Provide the [X, Y] coordinate of the cell's center where the given text is located.  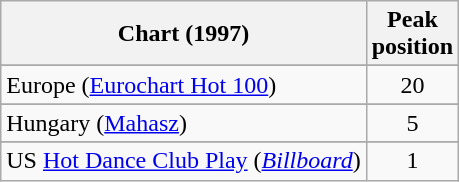
5 [412, 123]
Chart (1997) [184, 34]
1 [412, 161]
US Hot Dance Club Play (Billboard) [184, 161]
Hungary (Mahasz) [184, 123]
Europe (Eurochart Hot 100) [184, 85]
20 [412, 85]
Peakposition [412, 34]
